Capture the cell that displays the provided text and extract its [X, Y] central coordinate. 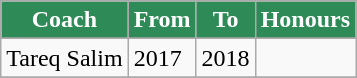
Honours [305, 20]
From [162, 20]
2017 [162, 58]
2018 [226, 58]
To [226, 20]
Tareq Salim [64, 58]
Coach [64, 20]
